Identify which cell holds the provided text, then report its [X, Y] central coordinate. 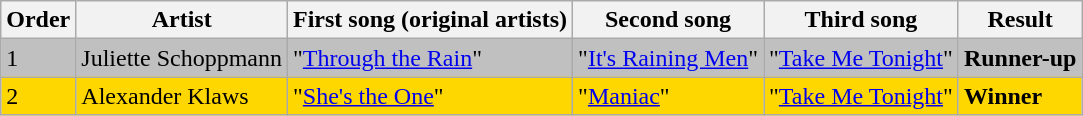
Order [38, 20]
Third song [862, 20]
Winner [1020, 96]
Runner-up [1020, 58]
"She's the One" [430, 96]
Result [1020, 20]
"It's Raining Men" [668, 58]
Alexander Klaws [182, 96]
First song (original artists) [430, 20]
Second song [668, 20]
2 [38, 96]
Juliette Schoppmann [182, 58]
1 [38, 58]
"Maniac" [668, 96]
Artist [182, 20]
"Through the Rain" [430, 58]
